Extract the (X, Y) coordinate from the center of the cell holding the provided text.  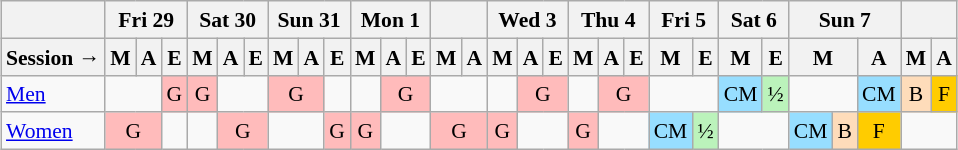
Wed 3 (528, 20)
Sun 31 (309, 20)
Fri 29 (146, 20)
Sat 30 (228, 20)
Session → (53, 56)
Fri 5 (684, 20)
Women (53, 130)
Mon 1 (390, 20)
Sun 7 (845, 20)
Men (53, 94)
Thu 4 (608, 20)
Sat 6 (754, 20)
